Determine the (x, y) coordinate at the center of the cell enclosing the given text.  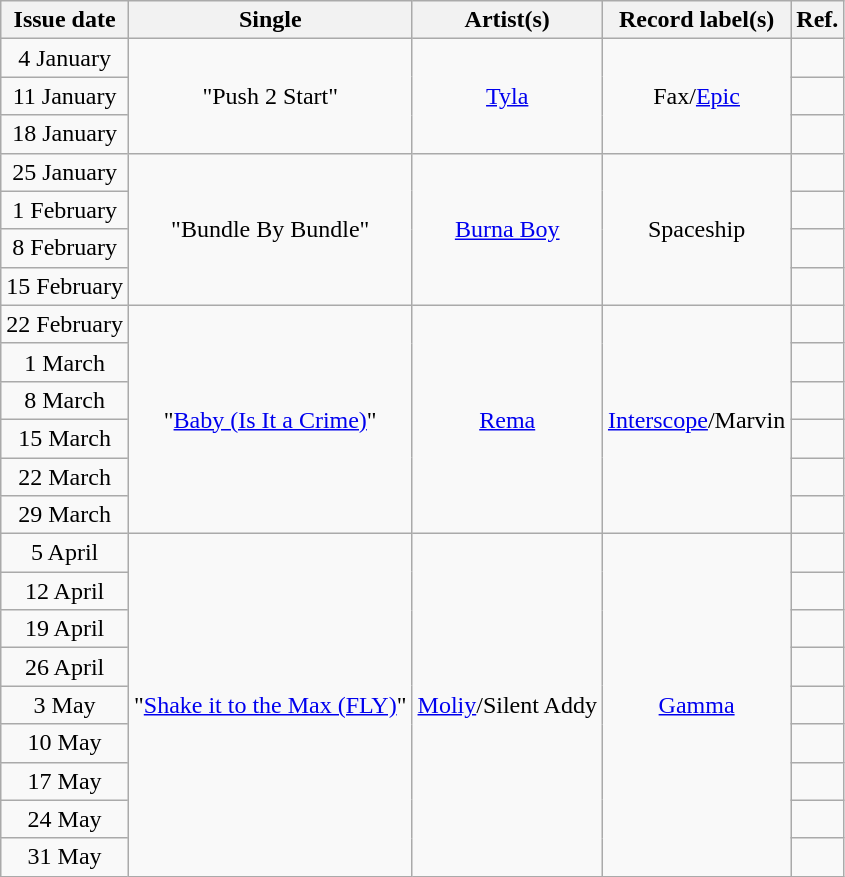
5 April (65, 553)
11 January (65, 96)
"Baby (Is It a Crime)" (270, 419)
25 January (65, 172)
22 March (65, 477)
29 March (65, 515)
Moliy/Silent Addy (507, 706)
4 January (65, 58)
22 February (65, 324)
1 March (65, 362)
"Bundle By Bundle" (270, 229)
Interscope/Marvin (696, 419)
17 May (65, 781)
24 May (65, 819)
Single (270, 20)
8 March (65, 400)
Issue date (65, 20)
3 May (65, 705)
Artist(s) (507, 20)
19 April (65, 629)
18 January (65, 134)
15 February (65, 286)
Ref. (818, 20)
Burna Boy (507, 229)
8 February (65, 248)
1 February (65, 210)
15 March (65, 438)
"Push 2 Start" (270, 96)
Spaceship (696, 229)
Rema (507, 419)
31 May (65, 857)
Record label(s) (696, 20)
26 April (65, 667)
"Shake it to the Max (FLY)" (270, 706)
12 April (65, 591)
Tyla (507, 96)
Gamma (696, 706)
Fax/Epic (696, 96)
10 May (65, 743)
